Pinpoint the cell where the given text exists, returning its (X, Y) midpoint coordinate. 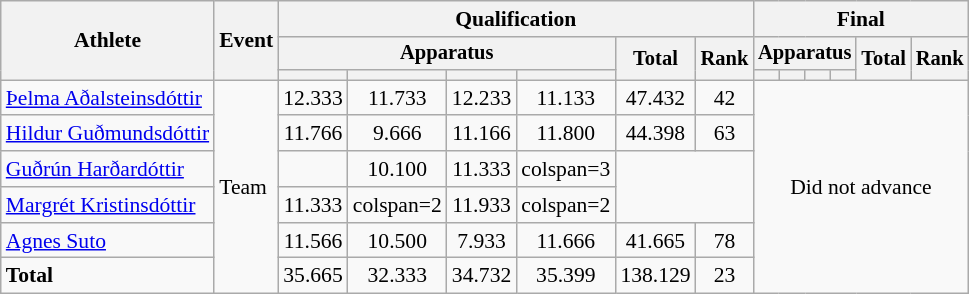
10.100 (398, 169)
Guðrún Harðardóttir (108, 169)
78 (725, 241)
35.399 (566, 276)
Hildur Guðmundsdóttir (108, 134)
23 (725, 276)
41.665 (655, 241)
12.333 (312, 98)
Event (246, 40)
42 (725, 98)
Agnes Suto (108, 241)
32.333 (398, 276)
9.666 (398, 134)
Qualification (516, 19)
11.666 (566, 241)
Þelma Aðalsteinsdóttir (108, 98)
11.166 (482, 134)
34.732 (482, 276)
Athlete (108, 40)
colspan=3 (566, 169)
12.233 (482, 98)
44.398 (655, 134)
11.766 (312, 134)
138.129 (655, 276)
Final (860, 19)
11.133 (566, 98)
Did not advance (860, 187)
7.933 (482, 241)
Margrét Kristinsdóttir (108, 205)
10.500 (398, 241)
63 (725, 134)
11.733 (398, 98)
11.933 (482, 205)
47.432 (655, 98)
11.566 (312, 241)
11.800 (566, 134)
Team (246, 187)
35.665 (312, 276)
